Pinpoint the cell where the given text exists, returning its (x, y) midpoint coordinate. 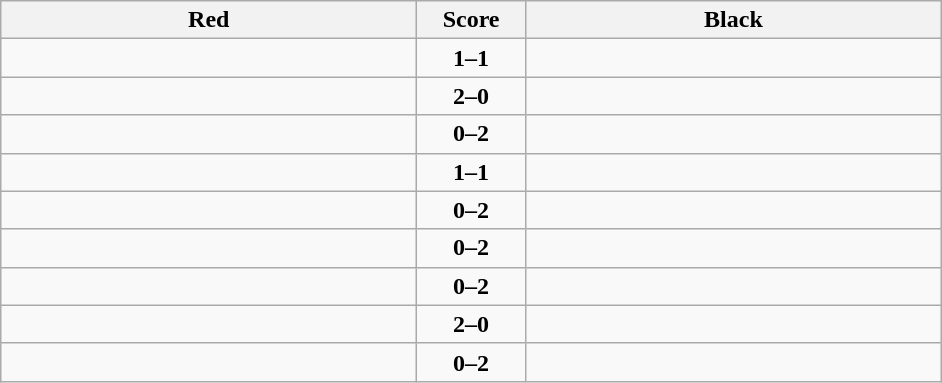
Red (209, 20)
Black (733, 20)
Score (472, 20)
